Output the [x, y] coordinate of the center of the cell containing the given text.  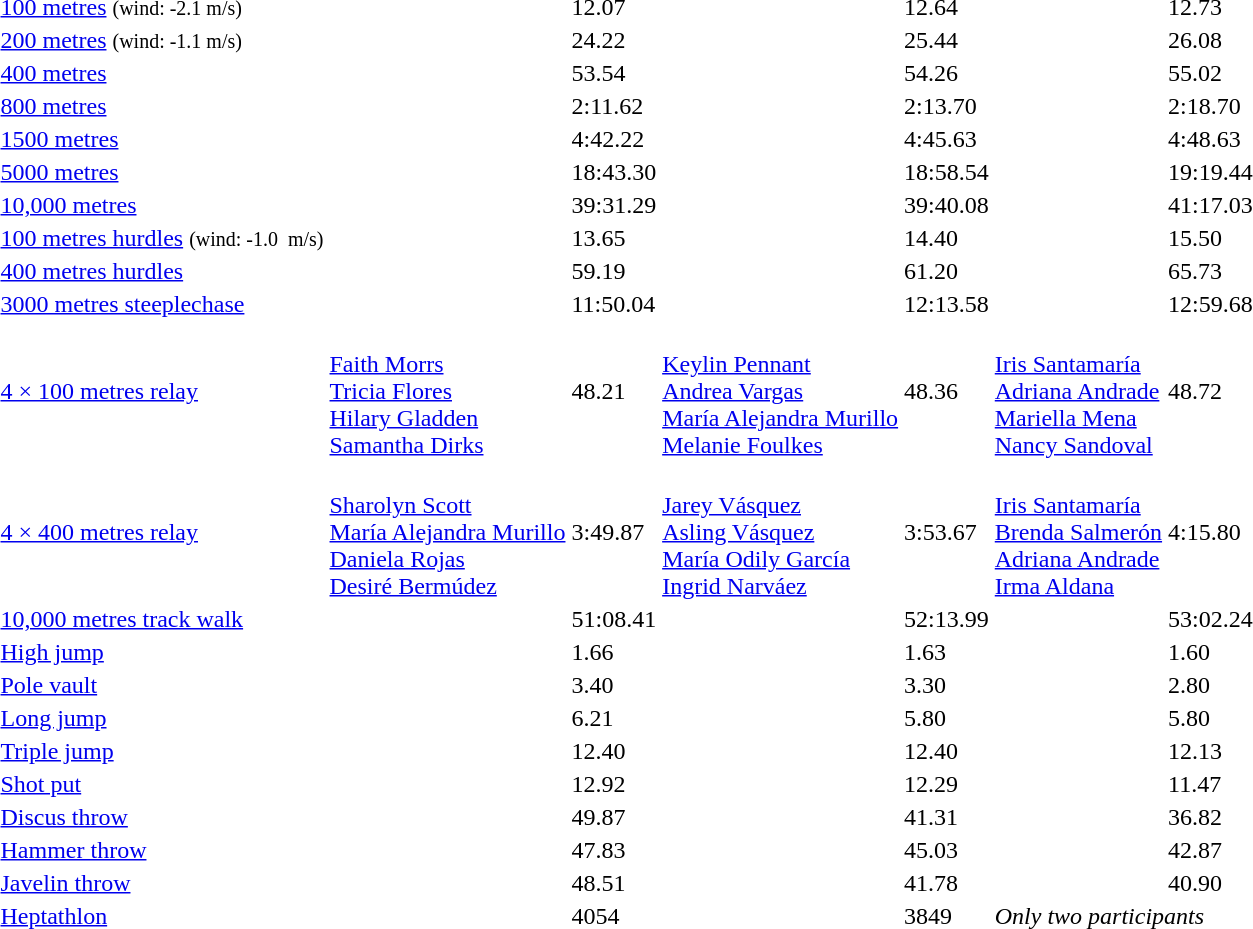
14.40 [947, 238]
Jarey VásquezAsling VásquezMaría Odily GarcíaIngrid Narváez [780, 532]
Iris SantamaríaAdriana AndradeMariella MenaNancy Sandoval [1078, 391]
12.92 [614, 784]
12.29 [947, 784]
Faith MorrsTricia FloresHilary GladdenSamantha Dirks [448, 391]
3.40 [614, 685]
1.63 [947, 652]
48.21 [614, 391]
18:43.30 [614, 172]
1.66 [614, 652]
2:11.62 [614, 106]
12:13.58 [947, 304]
5.80 [947, 718]
41.78 [947, 883]
18:58.54 [947, 172]
48.51 [614, 883]
4:45.63 [947, 139]
51:08.41 [614, 619]
39:31.29 [614, 205]
41.31 [947, 817]
49.87 [614, 817]
3:53.67 [947, 532]
39:40.08 [947, 205]
59.19 [614, 271]
2:13.70 [947, 106]
47.83 [614, 850]
3.30 [947, 685]
61.20 [947, 271]
48.36 [947, 391]
3:49.87 [614, 532]
Iris SantamaríaBrenda SalmerónAdriana AndradeIrma Aldana [1078, 532]
4:42.22 [614, 139]
13.65 [614, 238]
52:13.99 [947, 619]
24.22 [614, 40]
Sharolyn ScottMaría Alejandra MurilloDaniela RojasDesiré Bermúdez [448, 532]
11:50.04 [614, 304]
Keylin PennantAndrea VargasMaría Alejandra MurilloMelanie Foulkes [780, 391]
45.03 [947, 850]
25.44 [947, 40]
54.26 [947, 73]
6.21 [614, 718]
53.54 [614, 73]
